Pinpoint the cell where the given text exists, returning its [X, Y] midpoint coordinate. 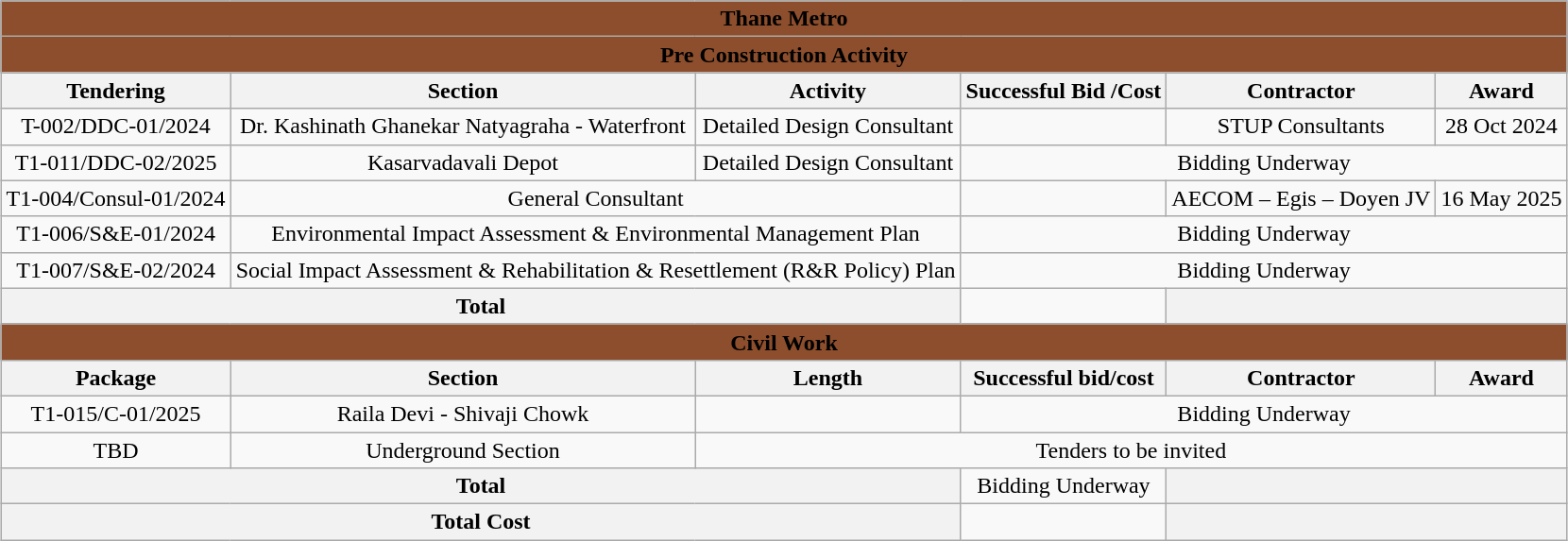
T1-007/S&E-02/2024 [115, 270]
Civil Work [784, 342]
28 Oct 2024 [1502, 127]
Total Cost [481, 522]
T-002/DDC-01/2024 [115, 127]
16 May 2025 [1502, 198]
Dr. Kashinath Ghanekar Natyagraha - Waterfront [463, 127]
STUP Consultants [1302, 127]
Kasarvadavali Depot [463, 162]
Tenders to be invited [1132, 450]
Package [115, 378]
Environmental Impact Assessment & Environmental Management Plan [595, 234]
Tendering [115, 91]
Successful bid/cost [1064, 378]
Pre Construction Activity [784, 55]
Length [827, 378]
T1-006/S&E-01/2024 [115, 234]
T1-004/Consul-01/2024 [115, 198]
General Consultant [595, 198]
TBD [115, 450]
AECOM – Egis – Doyen JV [1302, 198]
Thane Metro [784, 19]
Social Impact Assessment & Rehabilitation & Resettlement (R&R Policy) Plan [595, 270]
Successful Bid /Cost [1064, 91]
Raila Devi - Shivaji Chowk [463, 414]
Underground Section [463, 450]
Activity [827, 91]
T1-015/C-01/2025 [115, 414]
T1-011/DDC-02/2025 [115, 162]
